Identify which cell holds the provided text, then report its [X, Y] central coordinate. 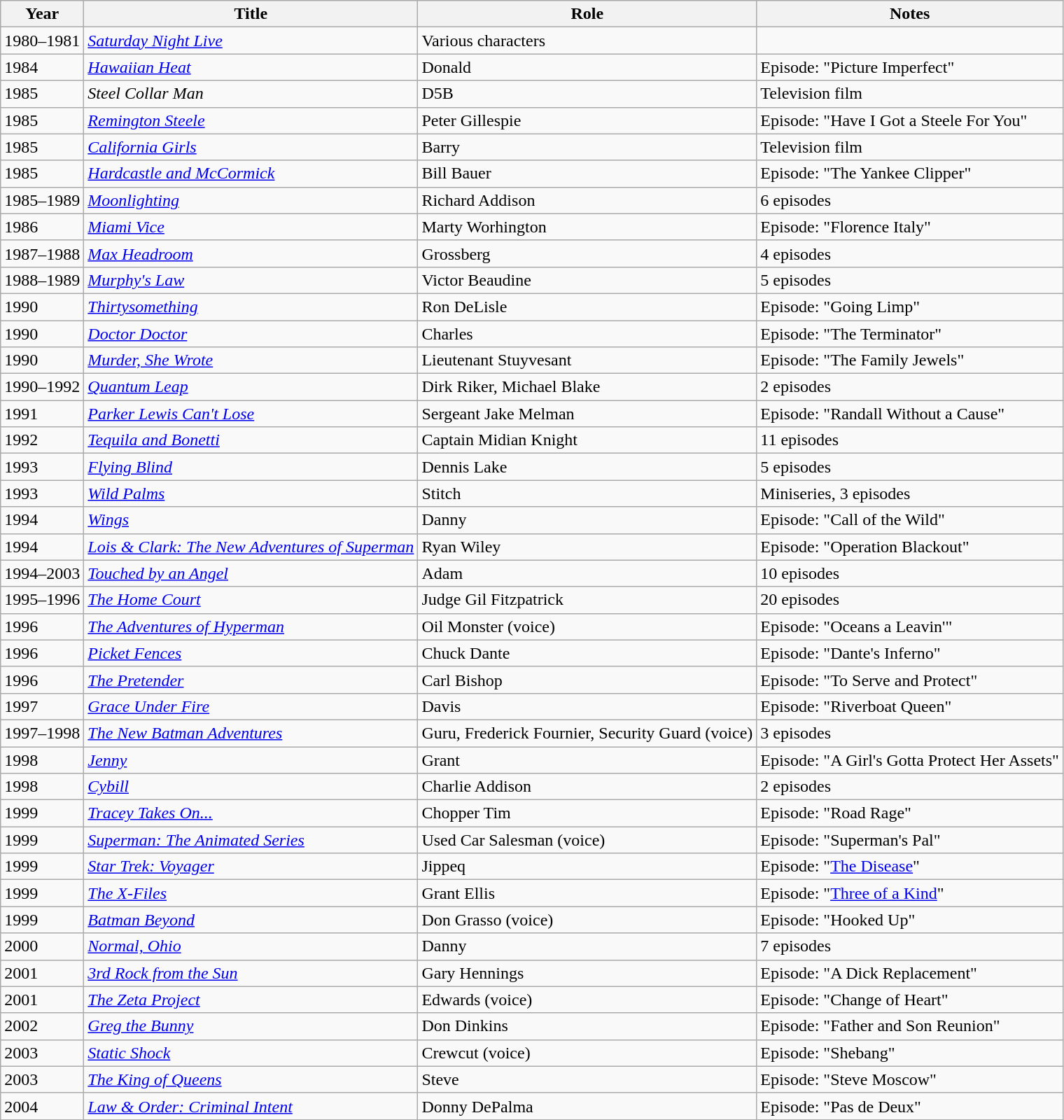
Year [42, 14]
1997–1998 [42, 733]
Grossberg [587, 253]
Episode: "A Girl's Gotta Protect Her Assets" [910, 759]
Picket Fences [251, 653]
Episode: "Riverboat Queen" [910, 706]
2004 [42, 1106]
Lois & Clark: The New Adventures of Superman [251, 547]
The Zeta Project [251, 1000]
Carl Bishop [587, 680]
Moonlighting [251, 200]
1985–1989 [42, 200]
The King of Queens [251, 1079]
Episode: "Operation Blackout" [910, 547]
Steel Collar Man [251, 94]
Quantum Leap [251, 387]
Miami Vice [251, 227]
1987–1988 [42, 253]
Touched by an Angel [251, 573]
The X-Files [251, 893]
Crewcut (voice) [587, 1053]
6 episodes [910, 200]
2000 [42, 946]
1997 [42, 706]
Sergeant Jake Melman [587, 414]
Jenny [251, 759]
Episode: "Call of the Wild" [910, 520]
1988–1989 [42, 280]
Dirk Riker, Michael Blake [587, 387]
Episode: "Three of a Kind" [910, 893]
Chopper Tim [587, 813]
Episode: "The Terminator" [910, 334]
The Home Court [251, 600]
Static Shock [251, 1053]
Greg the Bunny [251, 1026]
Episode: "The Yankee Clipper" [910, 174]
Episode: "Change of Heart" [910, 1000]
Episode: "To Serve and Protect" [910, 680]
Chuck Dante [587, 653]
1991 [42, 414]
D5B [587, 94]
Gary Hennings [587, 973]
Wings [251, 520]
3rd Rock from the Sun [251, 973]
Episode: "Picture Imperfect" [910, 67]
Murphy's Law [251, 280]
Episode: "Shebang" [910, 1053]
Notes [910, 14]
Charles [587, 334]
Richard Addison [587, 200]
Episode: "The Disease" [910, 867]
4 episodes [910, 253]
Bill Bauer [587, 174]
1995–1996 [42, 600]
11 episodes [910, 440]
Captain Midian Knight [587, 440]
Title [251, 14]
1986 [42, 227]
California Girls [251, 147]
2002 [42, 1026]
Lieutenant Stuyvesant [587, 360]
1994–2003 [42, 573]
Episode: "Hooked Up" [910, 920]
Doctor Doctor [251, 334]
Adam [587, 573]
Superman: The Animated Series [251, 840]
Ryan Wiley [587, 547]
Judge Gil Fitzpatrick [587, 600]
Episode: "A Dick Replacement" [910, 973]
Various characters [587, 41]
Barry [587, 147]
Don Dinkins [587, 1026]
1990–1992 [42, 387]
Episode: "Father and Son Reunion" [910, 1026]
Wild Palms [251, 493]
Charlie Addison [587, 787]
Used Car Salesman (voice) [587, 840]
Murder, She Wrote [251, 360]
Episode: "Steve Moscow" [910, 1079]
Tracey Takes On... [251, 813]
Episode: "Randall Without a Cause" [910, 414]
Episode: "The Family Jewels" [910, 360]
Episode: "Going Limp" [910, 307]
Guru, Frederick Fournier, Security Guard (voice) [587, 733]
20 episodes [910, 600]
Batman Beyond [251, 920]
Victor Beaudine [587, 280]
The New Batman Adventures [251, 733]
Miniseries, 3 episodes [910, 493]
Donny DePalma [587, 1106]
Saturday Night Live [251, 41]
1980–1981 [42, 41]
Episode: "Have I Got a Steele For You" [910, 120]
Episode: "Pas de Deux" [910, 1106]
Dennis Lake [587, 467]
Episode: "Oceans a Leavin'" [910, 626]
1992 [42, 440]
Law & Order: Criminal Intent [251, 1106]
Episode: "Florence Italy" [910, 227]
Hardcastle and McCormick [251, 174]
Marty Worhington [587, 227]
Max Headroom [251, 253]
Episode: "Superman's Pal" [910, 840]
Donald [587, 67]
1984 [42, 67]
Don Grasso (voice) [587, 920]
Ron DeLisle [587, 307]
Episode: "Dante's Inferno" [910, 653]
Davis [587, 706]
Grant [587, 759]
Jippeq [587, 867]
3 episodes [910, 733]
Grant Ellis [587, 893]
7 episodes [910, 946]
Grace Under Fire [251, 706]
Parker Lewis Can't Lose [251, 414]
Remington Steele [251, 120]
Oil Monster (voice) [587, 626]
Steve [587, 1079]
Tequila and Bonetti [251, 440]
Role [587, 14]
The Adventures of Hyperman [251, 626]
The Pretender [251, 680]
Stitch [587, 493]
10 episodes [910, 573]
Flying Blind [251, 467]
Cybill [251, 787]
Episode: "Road Rage" [910, 813]
Edwards (voice) [587, 1000]
Thirtysomething [251, 307]
Peter Gillespie [587, 120]
Star Trek: Voyager [251, 867]
Hawaiian Heat [251, 67]
Normal, Ohio [251, 946]
